Locate the cell with the specified text and output its [x, y] center coordinate. 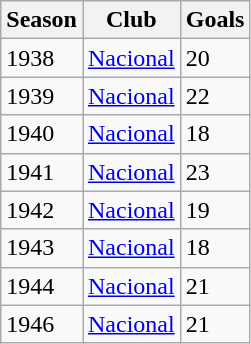
22 [215, 96]
Club [131, 20]
1941 [42, 172]
1942 [42, 210]
1943 [42, 248]
20 [215, 58]
1939 [42, 96]
23 [215, 172]
1938 [42, 58]
Goals [215, 20]
19 [215, 210]
1944 [42, 286]
1946 [42, 324]
Season [42, 20]
1940 [42, 134]
